Extract the [X, Y] coordinate from the center of the cell holding the provided text.  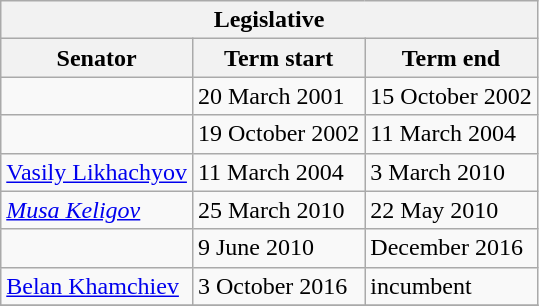
15 October 2002 [451, 96]
Legislative [269, 20]
22 May 2010 [451, 210]
3 March 2010 [451, 172]
December 2016 [451, 248]
Term end [451, 58]
9 June 2010 [278, 248]
19 October 2002 [278, 134]
3 October 2016 [278, 286]
25 March 2010 [278, 210]
20 March 2001 [278, 96]
Musa Keligov [97, 210]
Term start [278, 58]
Senator [97, 58]
Vasily Likhachyov [97, 172]
Belan Khamchiev [97, 286]
incumbent [451, 286]
